Identify which cell holds the provided text, then report its (X, Y) central coordinate. 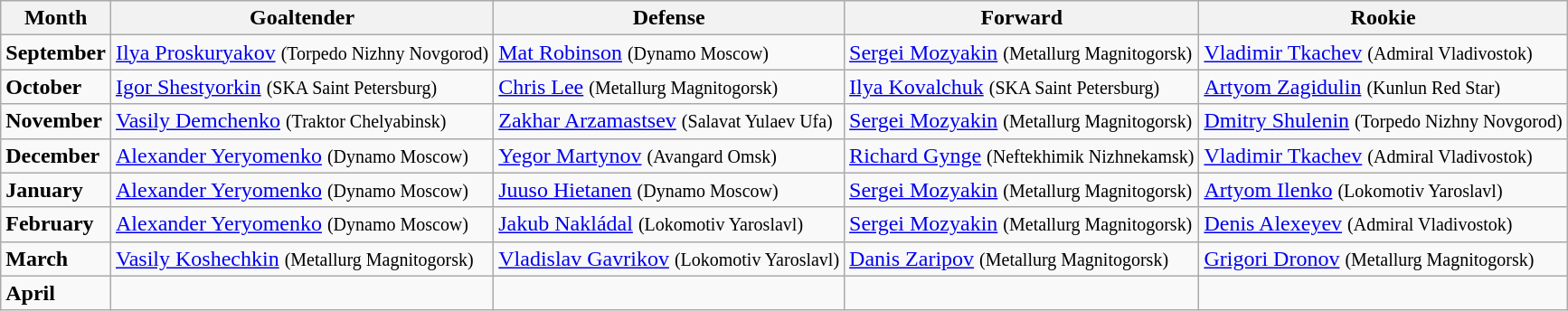
Rookie (1384, 18)
Chris Lee (Metallurg Magnitogorsk) (669, 87)
Danis Zaripov (Metallurg Magnitogorsk) (1022, 259)
February (56, 224)
Denis Alexeyev (Admiral Vladivostok) (1384, 224)
Ilya Kovalchuk (SKA Saint Petersburg) (1022, 87)
Artyom Ilenko (Lokomotiv Yaroslavl) (1384, 190)
Jakub Nakládal (Lokomotiv Yaroslavl) (669, 224)
Mat Robinson (Dynamo Moscow) (669, 52)
Artyom Zagidulin (Kunlun Red Star) (1384, 87)
Month (56, 18)
Juuso Hietanen (Dynamo Moscow) (669, 190)
January (56, 190)
Vasily Demchenko (Traktor Chelyabinsk) (302, 121)
Goaltender (302, 18)
Richard Gynge (Neftekhimik Nizhnekamsk) (1022, 155)
March (56, 259)
Ilya Proskuryakov (Torpedo Nizhny Novgorod) (302, 52)
Igor Shestyorkin (SKA Saint Petersburg) (302, 87)
Zakhar Arzamastsev (Salavat Yulaev Ufa) (669, 121)
Grigori Dronov (Metallurg Magnitogorsk) (1384, 259)
Defense (669, 18)
Vladislav Gavrikov (Lokomotiv Yaroslavl) (669, 259)
October (56, 87)
April (56, 293)
Forward (1022, 18)
Dmitry Shulenin (Torpedo Nizhny Novgorod) (1384, 121)
Yegor Martynov (Avangard Omsk) (669, 155)
December (56, 155)
September (56, 52)
November (56, 121)
Vasily Koshechkin (Metallurg Magnitogorsk) (302, 259)
